Return [x, y] of the center of cell containing provided text 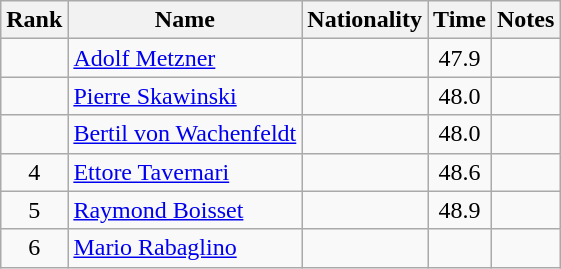
Time [460, 20]
6 [34, 248]
47.9 [460, 58]
Bertil von Wachenfeldt [185, 134]
Rank [34, 20]
Ettore Tavernari [185, 172]
Adolf Metzner [185, 58]
48.9 [460, 210]
Notes [526, 20]
Pierre Skawinski [185, 96]
4 [34, 172]
Name [185, 20]
5 [34, 210]
Raymond Boisset [185, 210]
Nationality [365, 20]
48.6 [460, 172]
Mario Rabaglino [185, 248]
